Search for the cell housing the specified text and yield its (x, y) center coordinate. 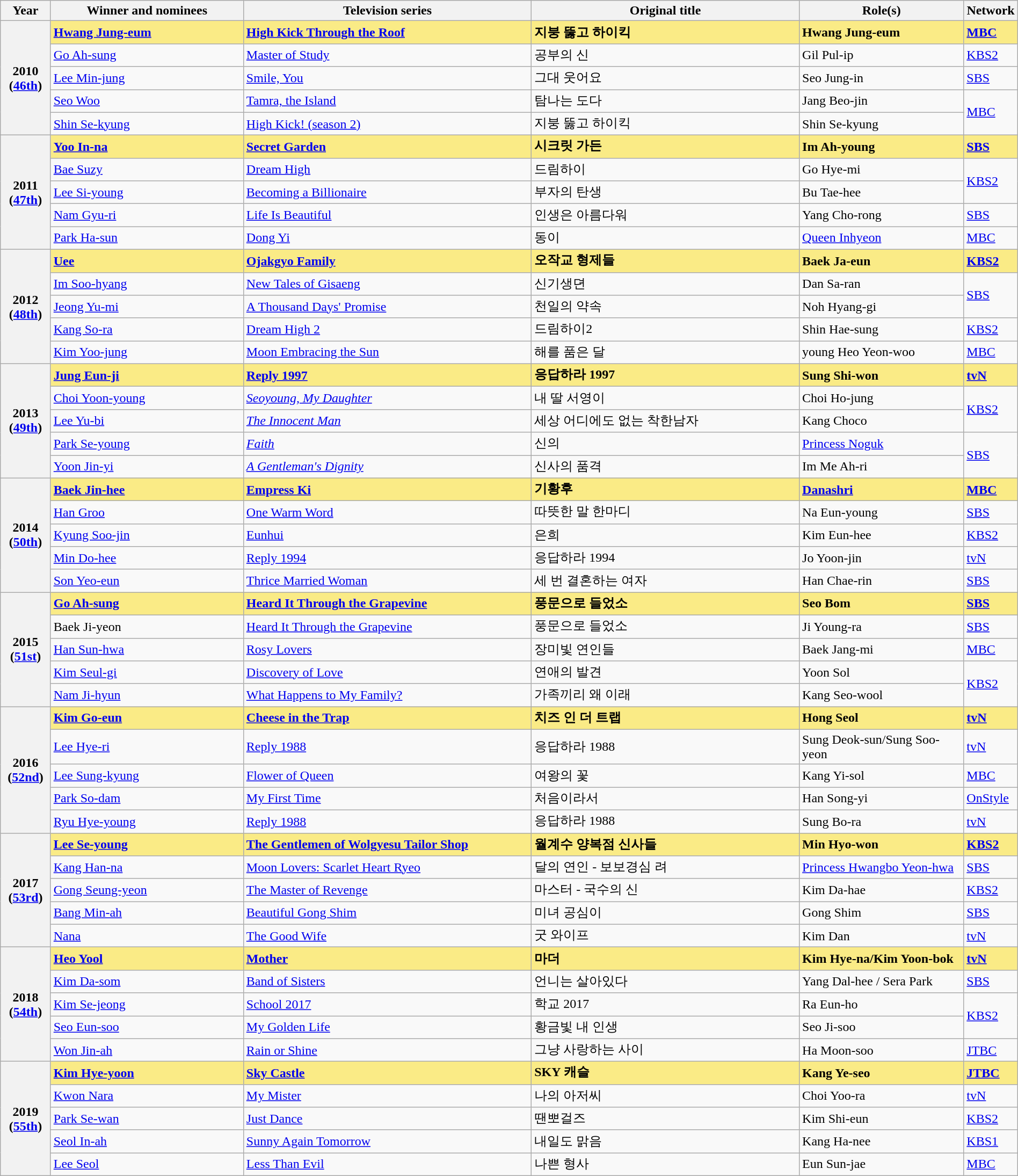
치즈 인 더 트랩 (666, 718)
2014(50th) (26, 535)
Seo Bom (882, 604)
What Happens to My Family? (387, 695)
The Gentlemen of Wolgyesu Tailor Shop (387, 844)
Seoyoung, My Daughter (387, 398)
Secret Garden (387, 147)
Ji Young-ra (882, 626)
Ryu Hye-young (147, 822)
Dong Yi (387, 238)
마스터 - 국수의 신 (666, 890)
월계수 양복점 신사들 (666, 844)
Network (991, 11)
2018(54th) (26, 1004)
Gil Pul-ip (882, 55)
Beautiful Gong Shim (387, 913)
Choi Ho-jung (882, 398)
Sung Bo-ra (882, 822)
Reply 1994 (387, 558)
Nam Ji-hyun (147, 695)
Kim Da-hae (882, 890)
Im Ah-young (882, 147)
Choi Yoon-young (147, 398)
Bu Tae-hee (882, 192)
학교 2017 (666, 1004)
Princess Noguk (882, 444)
2012(48th) (26, 306)
Kim Hye-na/Kim Yoon-bok (882, 959)
My Golden Life (387, 1028)
Dan Sa-ran (882, 284)
Na Eun-young (882, 512)
그대 웃어요 (666, 78)
Just Dance (387, 1119)
Yoo In-na (147, 147)
Im Soo-hyang (147, 284)
Year (26, 11)
Heo Yool (147, 959)
처음이라서 (666, 799)
Yoon Sol (882, 672)
Lee Hye-ri (147, 746)
Park So-dam (147, 799)
Kim Go-eun (147, 718)
기황후 (666, 490)
Lee Se-young (147, 844)
Kim Dan (882, 935)
나쁜 형사 (666, 1164)
Lee Seol (147, 1164)
Rain or Shine (387, 1050)
Jung Eun-ji (147, 375)
Gong Seung-yeon (147, 890)
2019(55th) (26, 1119)
Tamra, the Island (387, 101)
Kim Eun-hee (882, 535)
황금빛 내 인생 (666, 1028)
Discovery of Love (387, 672)
Role(s) (882, 11)
The Good Wife (387, 935)
나의 아저씨 (666, 1095)
OnStyle (991, 799)
Jeong Yu-mi (147, 307)
A Gentleman's Dignity (387, 467)
공부의 신 (666, 55)
Life Is Beautiful (387, 215)
The Master of Revenge (387, 890)
Son Yeo-eun (147, 581)
Han Sun-hwa (147, 650)
young Heo Yeon-woo (882, 352)
Kyung Soo-jin (147, 535)
가족끼리 왜 이래 (666, 695)
Ra Eun-ho (882, 1004)
Less Than Evil (387, 1164)
Seo Woo (147, 101)
Kang Ha-nee (882, 1142)
Bae Suzy (147, 170)
Lee Si-young (147, 192)
Lee Yu-bi (147, 421)
시크릿 가든 (666, 147)
Smile, You (387, 78)
Seo Ji-soo (882, 1028)
Kim Seul-gi (147, 672)
Eun Sun-jae (882, 1164)
High Kick! (season 2) (387, 124)
신기생뎐 (666, 284)
장미빛 연인들 (666, 650)
One Warm Word (387, 512)
Uee (147, 261)
Han Chae-rin (882, 581)
Park Se-wan (147, 1119)
Sung Deok-sun/Sung Soo-yeon (882, 746)
Danashri (882, 490)
내일도 맑음 (666, 1142)
해를 품은 달 (666, 352)
내 딸 서영이 (666, 398)
Go Hye-mi (882, 170)
Won Jin-ah (147, 1050)
Seo Jung-in (882, 78)
은희 (666, 535)
세상 어디에도 없는 착한남자 (666, 421)
미녀 공심이 (666, 913)
세 번 결혼하는 여자 (666, 581)
Jo Yoon-jin (882, 558)
Queen Inhyeon (882, 238)
Park Ha-sun (147, 238)
Kim Se-jeong (147, 1004)
드림하이 (666, 170)
Kang Han-na (147, 868)
Baek Jin-hee (147, 490)
Kim Hye-yoon (147, 1073)
Moon Lovers: Scarlet Heart Ryeo (387, 868)
Hong Seol (882, 718)
마더 (666, 959)
Choi Yoo-ra (882, 1095)
My Mister (387, 1095)
Becoming a Billionaire (387, 192)
따뜻한 말 한마디 (666, 512)
2015(51st) (26, 650)
Min Hyo-won (882, 844)
Dream High (387, 170)
탐나는 도다 (666, 101)
SKY 캐슬 (666, 1073)
Cheese in the Trap (387, 718)
Shin Hae-sung (882, 330)
Bang Min-ah (147, 913)
Han Song-yi (882, 799)
달의 연인 - 보보경심 려 (666, 868)
Baek Jang-mi (882, 650)
Original title (666, 11)
여왕의 꽃 (666, 775)
Han Groo (147, 512)
Kim Shi-eun (882, 1119)
Im Me Ah-ri (882, 467)
2016(52nd) (26, 770)
Noh Hyang-gi (882, 307)
Lee Min-jung (147, 78)
Winner and nominees (147, 11)
Jang Beo-jin (882, 101)
Band of Sisters (387, 982)
동이 (666, 238)
Sky Castle (387, 1073)
Min Do-hee (147, 558)
오작교 형제들 (666, 261)
KBS1 (991, 1142)
Ha Moon-soo (882, 1050)
Baek Ja-eun (882, 261)
Yang Cho-rong (882, 215)
연애의 발견 (666, 672)
Kang So-ra (147, 330)
천일의 약속 (666, 307)
Baek Ji-yeon (147, 626)
Kim Yoo-jung (147, 352)
Kang Seo-wool (882, 695)
굿 와이프 (666, 935)
Kang Ye-seo (882, 1073)
Flower of Queen (387, 775)
응답하라 1997 (666, 375)
Nam Gyu-ri (147, 215)
Kang Choco (882, 421)
High Kick Through the Roof (387, 32)
Master of Study (387, 55)
Ojakgyo Family (387, 261)
Kwon Nara (147, 1095)
Thrice Married Woman (387, 581)
응답하라 1994 (666, 558)
Eunhui (387, 535)
Yang Dal-hee / Sera Park (882, 982)
Mother (387, 959)
땐뽀걸즈 (666, 1119)
Princess Hwangbo Yeon-hwa (882, 868)
2011(47th) (26, 192)
A Thousand Days' Promise (387, 307)
My First Time (387, 799)
Sung Shi-won (882, 375)
New Tales of Gisaeng (387, 284)
Moon Embracing the Sun (387, 352)
Lee Sung-kyung (147, 775)
2013(49th) (26, 421)
부자의 탄생 (666, 192)
Empress Ki (387, 490)
2010(46th) (26, 78)
The Innocent Man (387, 421)
Gong Shim (882, 913)
Park Se-young (147, 444)
드림하이2 (666, 330)
Television series (387, 11)
인생은 아름다워 (666, 215)
Faith (387, 444)
2017(53rd) (26, 890)
Dream High 2 (387, 330)
Nana (147, 935)
신사의 품격 (666, 467)
Sunny Again Tomorrow (387, 1142)
언니는 살아있다 (666, 982)
Rosy Lovers (387, 650)
Kang Yi-sol (882, 775)
Kim Da-som (147, 982)
신의 (666, 444)
Seol In-ah (147, 1142)
School 2017 (387, 1004)
Reply 1997 (387, 375)
Yoon Jin-yi (147, 467)
그냥 사랑하는 사이 (666, 1050)
Seo Eun-soo (147, 1028)
